Return (x, y) of the center of cell containing provided text 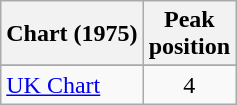
Peakposition (189, 34)
UK Chart (72, 85)
4 (189, 85)
Chart (1975) (72, 34)
